Return the [X, Y] coordinate for the center point of the cell that contains the specified text.  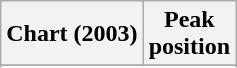
Chart (2003) [72, 34]
Peakposition [189, 34]
